Capture the cell that displays the provided text and extract its (x, y) central coordinate. 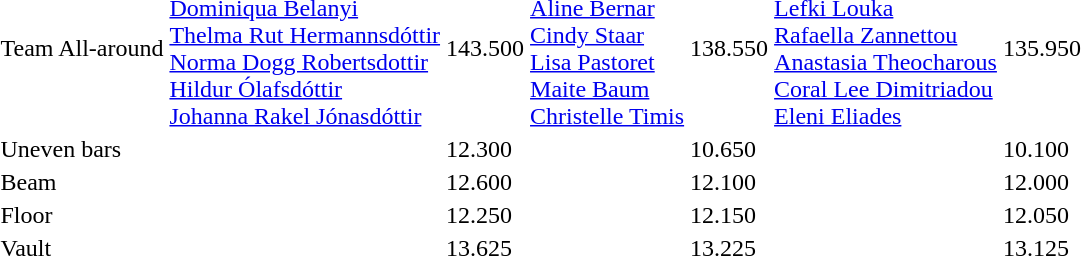
12.250 (486, 215)
10.650 (730, 149)
12.150 (730, 215)
12.600 (486, 182)
12.100 (730, 182)
12.300 (486, 149)
